Determine the [X, Y] coordinate at the center of the cell enclosing the given text.  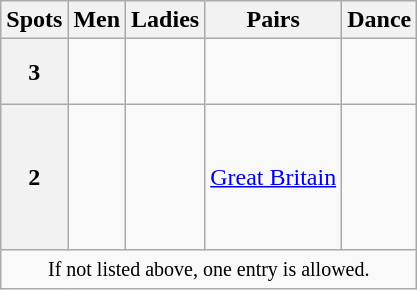
Ladies [166, 20]
If not listed above, one entry is allowed. [209, 269]
Pairs [274, 20]
Spots [34, 20]
2 [34, 177]
Men [97, 20]
Dance [380, 20]
Great Britain [274, 177]
3 [34, 72]
